Identify which cell holds the provided text, then report its (X, Y) central coordinate. 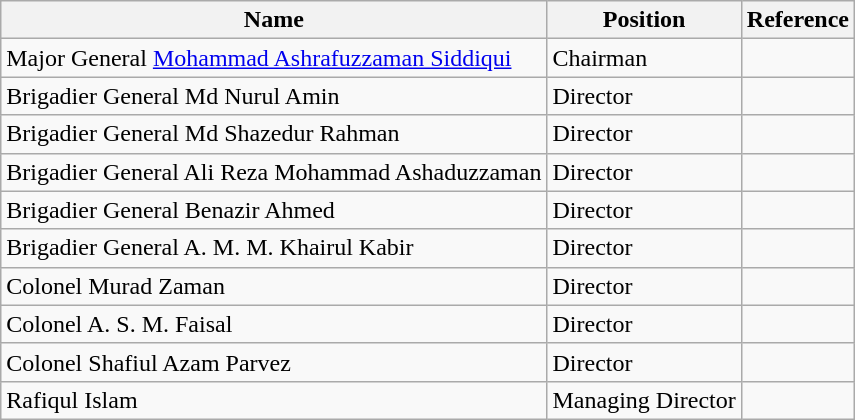
Brigadier General Md Nurul Amin (274, 96)
Brigadier General A. M. M. Khairul Kabir (274, 248)
Position (644, 20)
Colonel A. S. M. Faisal (274, 324)
Brigadier General Ali Reza Mohammad Ashaduzzaman (274, 172)
Colonel Murad Zaman (274, 286)
Chairman (644, 58)
Name (274, 20)
Rafiqul Islam (274, 400)
Brigadier General Md Shazedur Rahman (274, 134)
Brigadier General Benazir Ahmed (274, 210)
Major General Mohammad Ashrafuzzaman Siddiqui (274, 58)
Colonel Shafiul Azam Parvez (274, 362)
Managing Director (644, 400)
Reference (798, 20)
